From the cell containing the given text, extract its center point as (X, Y) coordinate. 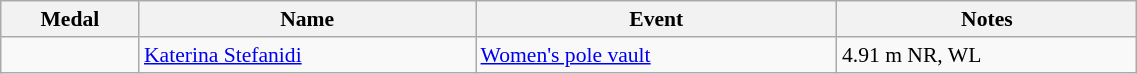
Event (656, 19)
Medal (70, 19)
Katerina Stefanidi (308, 55)
4.91 m NR, WL (987, 55)
Name (308, 19)
Notes (987, 19)
Women's pole vault (656, 55)
